Search for the cell housing the specified text and yield its (x, y) center coordinate. 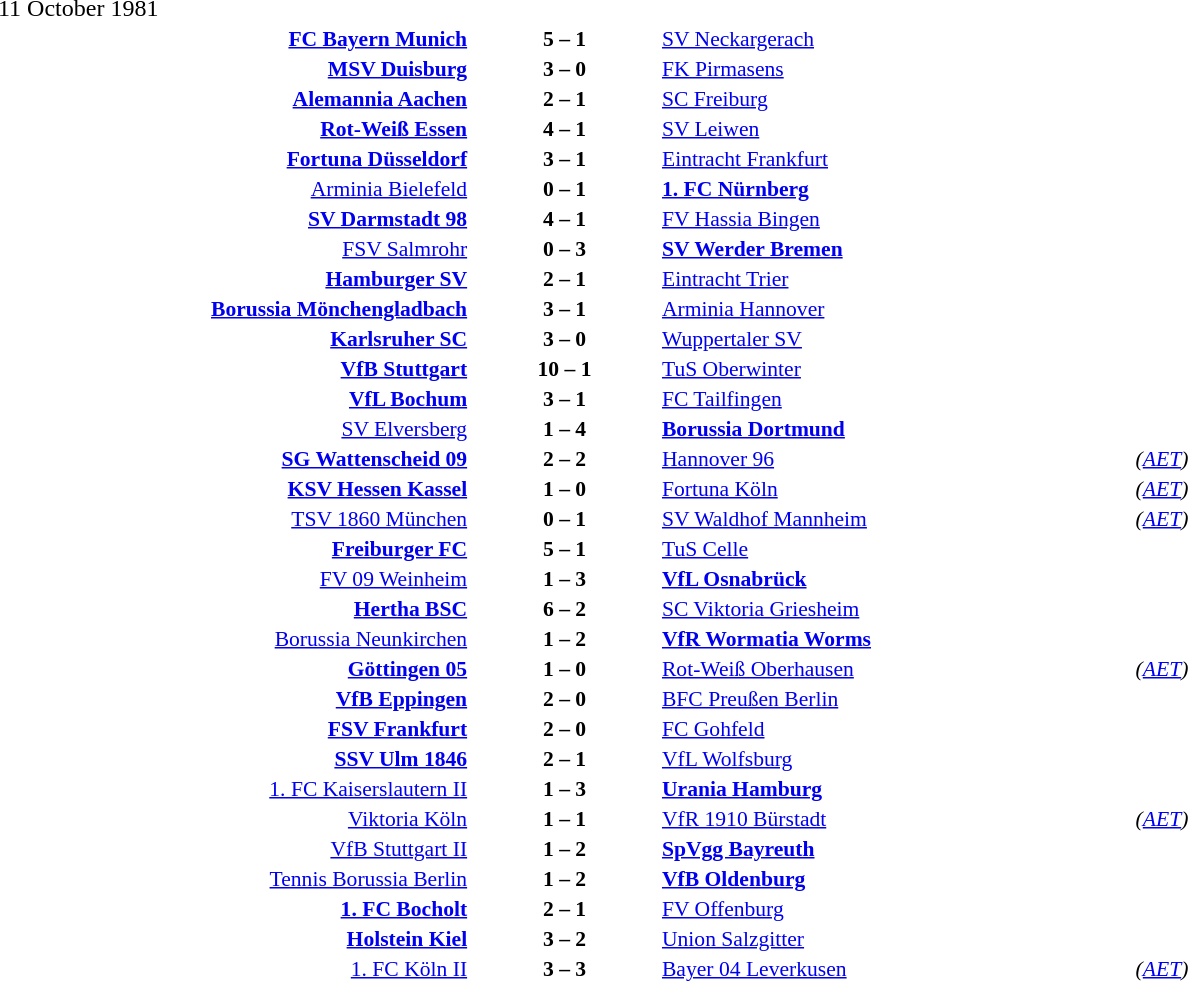
0 – 3 (564, 248)
SV Waldhof Mannheim (896, 518)
VfR Wormatia Worms (896, 638)
FK Pirmasens (896, 68)
SC Freiburg (896, 98)
VfB Oldenburg (896, 878)
10 – 1 (564, 368)
FC Tailfingen (896, 398)
Hannover 96 (896, 458)
VfL Wolfsburg (896, 758)
SV Werder Bremen (896, 248)
SC Viktoria Griesheim (896, 608)
SV Neckargerach (896, 38)
FC Gohfeld (896, 728)
VfL Osnabrück (896, 578)
Urania Hamburg (896, 788)
3 – 2 (564, 938)
FV Offenburg (896, 908)
2 – 2 (564, 458)
Union Salzgitter (896, 938)
Borussia Dortmund (896, 428)
FV Hassia Bingen (896, 218)
TuS Oberwinter (896, 368)
Eintracht Frankfurt (896, 158)
SpVgg Bayreuth (896, 848)
VfR 1910 Bürstadt (896, 818)
Eintracht Trier (896, 278)
SV Leiwen (896, 128)
1 – 4 (564, 428)
TuS Celle (896, 548)
Fortuna Köln (896, 488)
6 – 2 (564, 608)
Rot-Weiß Oberhausen (896, 668)
1 – 1 (564, 818)
Wuppertaler SV (896, 338)
1. FC Nürnberg (896, 188)
Arminia Hannover (896, 308)
BFC Preußen Berlin (896, 698)
